Return the (x, y) coordinate for the center point of the cell that contains the specified text.  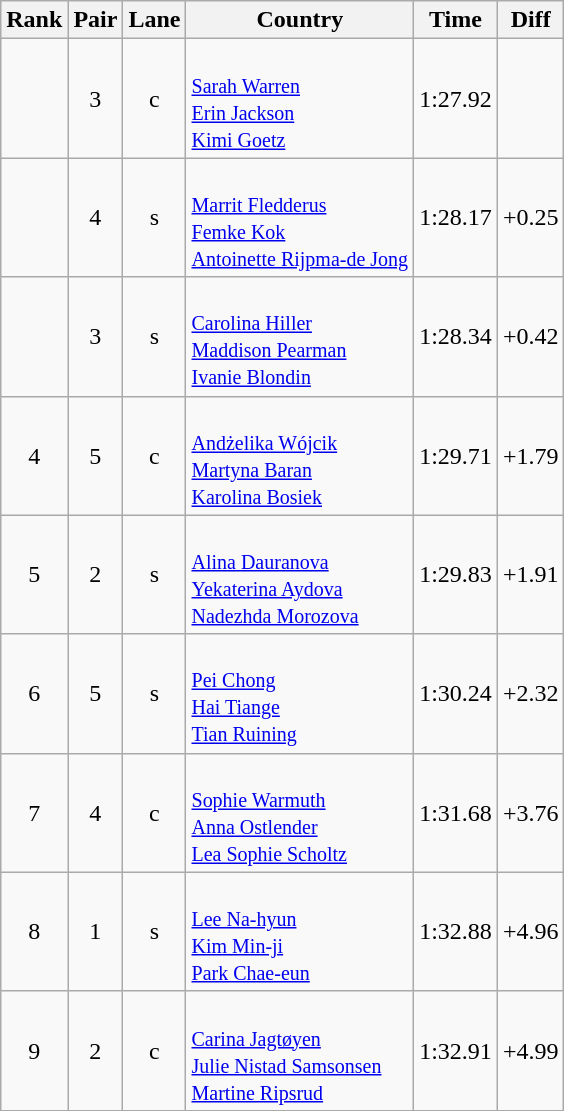
1:28.34 (456, 336)
+2.32 (530, 694)
+1.79 (530, 456)
1 (96, 932)
Lane (154, 20)
Pei ChongHai TiangeTian Ruining (300, 694)
1:29.71 (456, 456)
Country (300, 20)
Time (456, 20)
Diff (530, 20)
Andżelika WójcikMartyna BaranKarolina Bosiek (300, 456)
6 (34, 694)
9 (34, 1050)
1:32.88 (456, 932)
1:32.91 (456, 1050)
8 (34, 932)
Rank (34, 20)
1:31.68 (456, 812)
+4.96 (530, 932)
1:29.83 (456, 574)
1:27.92 (456, 98)
+3.76 (530, 812)
1:28.17 (456, 218)
Lee Na-hyunKim Min-jiPark Chae-eun (300, 932)
Sophie WarmuthAnna OstlenderLea Sophie Scholtz (300, 812)
+1.91 (530, 574)
Carina JagtøyenJulie Nistad SamsonsenMartine Ripsrud (300, 1050)
Carolina HillerMaddison PearmanIvanie Blondin (300, 336)
Alina DauranovaYekaterina AydovaNadezhda Morozova (300, 574)
Sarah WarrenErin JacksonKimi Goetz (300, 98)
1:30.24 (456, 694)
7 (34, 812)
+0.42 (530, 336)
+4.99 (530, 1050)
+0.25 (530, 218)
Marrit FledderusFemke KokAntoinette Rijpma-de Jong (300, 218)
Pair (96, 20)
